For the text-containing cell, return its midpoint in [x, y] coordinate format. 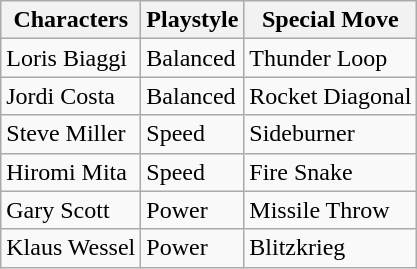
Blitzkrieg [330, 248]
Playstyle [192, 20]
Jordi Costa [71, 96]
Loris Biaggi [71, 58]
Klaus Wessel [71, 248]
Thunder Loop [330, 58]
Sideburner [330, 134]
Characters [71, 20]
Rocket Diagonal [330, 96]
Missile Throw [330, 210]
Special Move [330, 20]
Fire Snake [330, 172]
Gary Scott [71, 210]
Steve Miller [71, 134]
Hiromi Mita [71, 172]
